Return [X, Y] of the center of cell containing provided text 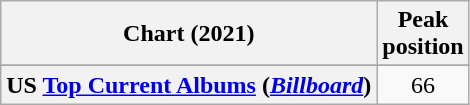
Chart (2021) [189, 34]
66 [423, 85]
US Top Current Albums (Billboard) [189, 85]
Peakposition [423, 34]
